Determine the [X, Y] coordinate at the center of the cell enclosing the given text.  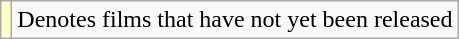
Denotes films that have not yet been released [235, 20]
